Search for the cell housing the specified text and yield its [x, y] center coordinate. 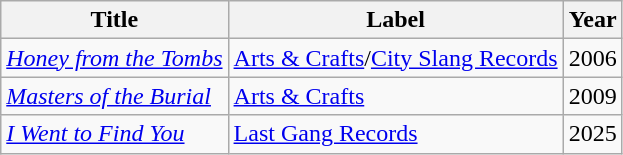
Title [114, 20]
Last Gang Records [396, 134]
Arts & Crafts/City Slang Records [396, 58]
Honey from the Tombs [114, 58]
Label [396, 20]
2006 [592, 58]
Masters of the Burial [114, 96]
2009 [592, 96]
I Went to Find You [114, 134]
2025 [592, 134]
Arts & Crafts [396, 96]
Year [592, 20]
